Return the (X, Y) coordinate for the center point of the cell that contains the specified text.  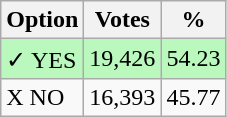
45.77 (194, 97)
Votes (122, 20)
% (194, 20)
X NO (42, 97)
54.23 (194, 59)
✓ YES (42, 59)
19,426 (122, 59)
Option (42, 20)
16,393 (122, 97)
